Extract the [x, y] coordinate from the center of the cell holding the provided text.  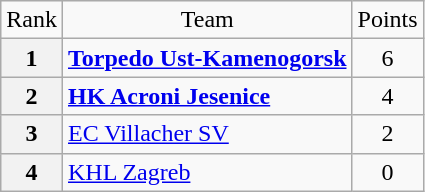
0 [388, 172]
Points [388, 20]
3 [32, 134]
Torpedo Ust-Kamenogorsk [207, 58]
HK Acroni Jesenice [207, 96]
6 [388, 58]
EC Villacher SV [207, 134]
Rank [32, 20]
1 [32, 58]
Team [207, 20]
KHL Zagreb [207, 172]
